Return the (x, y) coordinate for the center point of the cell that contains the specified text.  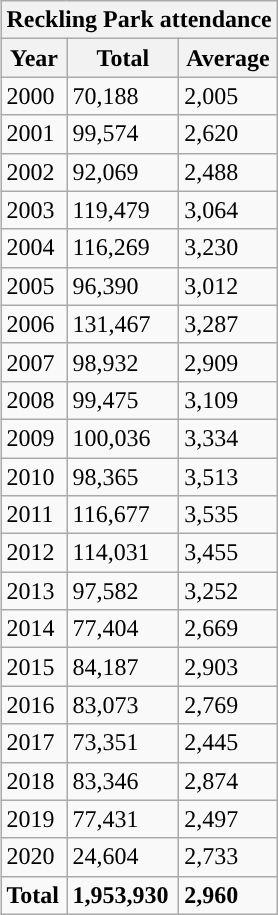
Year (34, 58)
2003 (34, 210)
2016 (34, 705)
70,188 (123, 96)
2001 (34, 134)
3,252 (228, 591)
2019 (34, 819)
2000 (34, 96)
131,467 (123, 324)
2,488 (228, 172)
2012 (34, 553)
116,269 (123, 248)
99,475 (123, 400)
3,064 (228, 210)
3,535 (228, 515)
2006 (34, 324)
3,513 (228, 477)
2,960 (228, 895)
2,903 (228, 667)
24,604 (123, 857)
96,390 (123, 286)
2,669 (228, 629)
Reckling Park attendance (139, 20)
77,404 (123, 629)
2002 (34, 172)
2,909 (228, 362)
83,073 (123, 705)
2,733 (228, 857)
2013 (34, 591)
2,005 (228, 96)
2,769 (228, 705)
2,445 (228, 743)
2007 (34, 362)
1,953,930 (123, 895)
114,031 (123, 553)
3,109 (228, 400)
2020 (34, 857)
Average (228, 58)
83,346 (123, 781)
3,287 (228, 324)
98,365 (123, 477)
92,069 (123, 172)
2018 (34, 781)
73,351 (123, 743)
2008 (34, 400)
2009 (34, 438)
98,932 (123, 362)
3,230 (228, 248)
2010 (34, 477)
3,455 (228, 553)
119,479 (123, 210)
2,620 (228, 134)
2014 (34, 629)
99,574 (123, 134)
2005 (34, 286)
2015 (34, 667)
2004 (34, 248)
2011 (34, 515)
3,012 (228, 286)
77,431 (123, 819)
100,036 (123, 438)
2,874 (228, 781)
2,497 (228, 819)
97,582 (123, 591)
3,334 (228, 438)
2017 (34, 743)
116,677 (123, 515)
84,187 (123, 667)
